Find where the given text appears and provide that cell's center as [X, Y] coordinate. 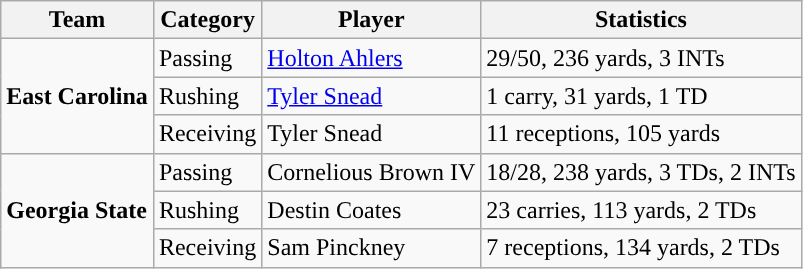
Holton Ahlers [372, 58]
29/50, 236 yards, 3 INTs [641, 58]
Statistics [641, 20]
Team [78, 20]
Cornelious Brown IV [372, 172]
23 carries, 113 yards, 2 TDs [641, 210]
Player [372, 20]
East Carolina [78, 96]
Destin Coates [372, 210]
11 receptions, 105 yards [641, 134]
18/28, 238 yards, 3 TDs, 2 INTs [641, 172]
Sam Pinckney [372, 248]
Georgia State [78, 210]
Category [207, 20]
1 carry, 31 yards, 1 TD [641, 96]
7 receptions, 134 yards, 2 TDs [641, 248]
